Extract the (x, y) coordinate from the center of the cell holding the provided text.  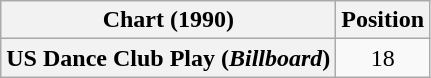
18 (383, 58)
Position (383, 20)
Chart (1990) (168, 20)
US Dance Club Play (Billboard) (168, 58)
